Return [X, Y] of the center of cell containing provided text 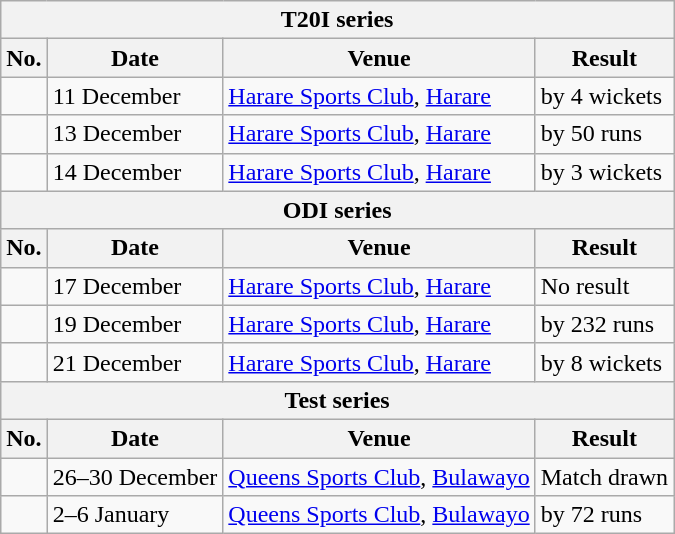
17 December [135, 286]
2–6 January [135, 515]
Test series [338, 400]
by 232 runs [604, 324]
21 December [135, 362]
Match drawn [604, 477]
14 December [135, 172]
by 8 wickets [604, 362]
T20I series [338, 20]
ODI series [338, 210]
26–30 December [135, 477]
13 December [135, 134]
No result [604, 286]
19 December [135, 324]
by 50 runs [604, 134]
by 3 wickets [604, 172]
by 4 wickets [604, 96]
11 December [135, 96]
by 72 runs [604, 515]
